Extract the [x, y] coordinate from the center of the cell holding the provided text.  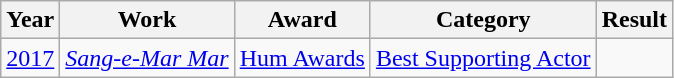
Result [634, 20]
2017 [30, 58]
Best Supporting Actor [483, 58]
Sang-e-Mar Mar [147, 58]
Hum Awards [302, 58]
Category [483, 20]
Year [30, 20]
Work [147, 20]
Award [302, 20]
